Return the (x, y) coordinate for the center point of the cell that contains the specified text.  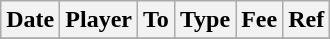
To (156, 20)
Date (30, 20)
Player (99, 20)
Type (204, 20)
Ref (306, 20)
Fee (260, 20)
